Return the (x, y) coordinate for the center point of the cell that contains the specified text.  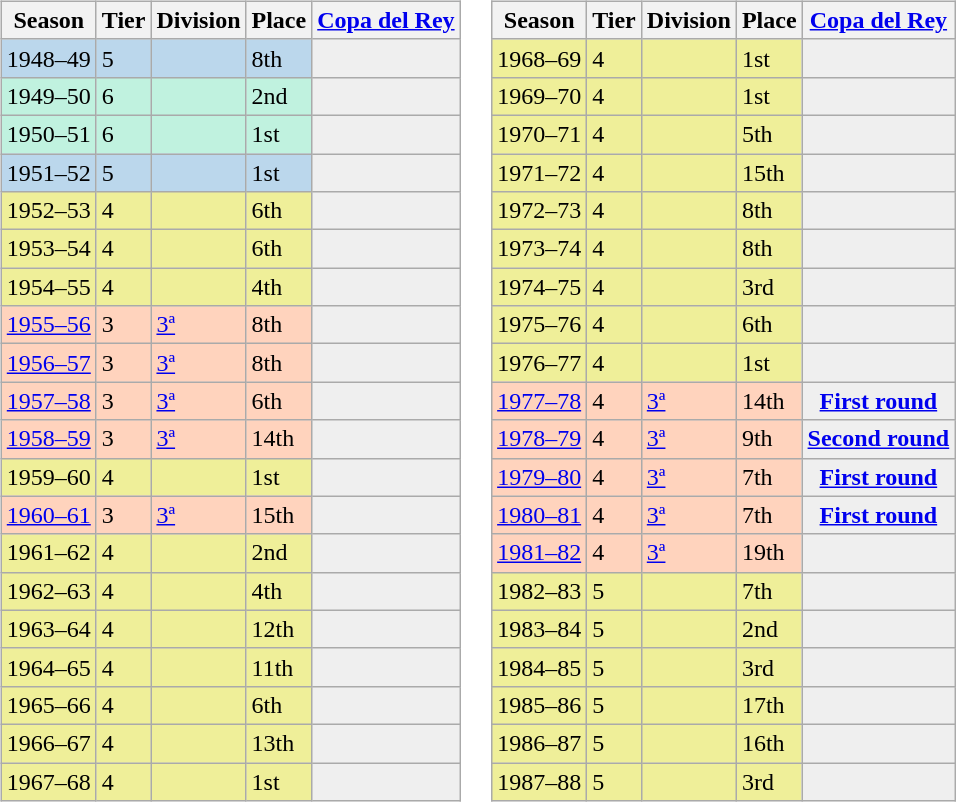
1962–63 (48, 591)
1971–72 (540, 173)
Second round (878, 439)
1983–84 (540, 629)
1979–80 (540, 477)
1955–56 (48, 325)
1951–52 (48, 173)
17th (769, 705)
1950–51 (48, 134)
1949–50 (48, 96)
1953–54 (48, 249)
1973–74 (540, 249)
1967–68 (48, 781)
1985–86 (540, 705)
1972–73 (540, 211)
1952–53 (48, 211)
1980–81 (540, 515)
1986–87 (540, 743)
1964–65 (48, 667)
1975–76 (540, 325)
1948–49 (48, 58)
16th (769, 743)
1970–71 (540, 134)
1976–77 (540, 363)
1954–55 (48, 287)
1974–75 (540, 287)
1957–58 (48, 401)
1966–67 (48, 743)
1981–82 (540, 553)
1961–62 (48, 553)
13th (279, 743)
1956–57 (48, 363)
1978–79 (540, 439)
12th (279, 629)
1969–70 (540, 96)
1968–69 (540, 58)
1959–60 (48, 477)
1984–85 (540, 667)
1987–88 (540, 781)
5th (769, 134)
9th (769, 439)
1982–83 (540, 591)
1963–64 (48, 629)
11th (279, 667)
1958–59 (48, 439)
1965–66 (48, 705)
1960–61 (48, 515)
1977–78 (540, 401)
19th (769, 553)
